Return (X, Y) of the center of cell containing provided text 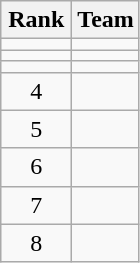
5 (36, 129)
7 (36, 205)
Rank (36, 20)
4 (36, 91)
Team (106, 20)
8 (36, 243)
6 (36, 167)
